Extract the (x, y) coordinate from the center of the cell holding the provided text.  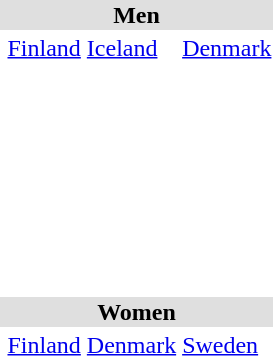
Finland (44, 48)
Women (136, 312)
Denmark (227, 48)
Iceland (131, 48)
Men (136, 15)
